Pinpoint the cell where the given text exists, returning its [X, Y] midpoint coordinate. 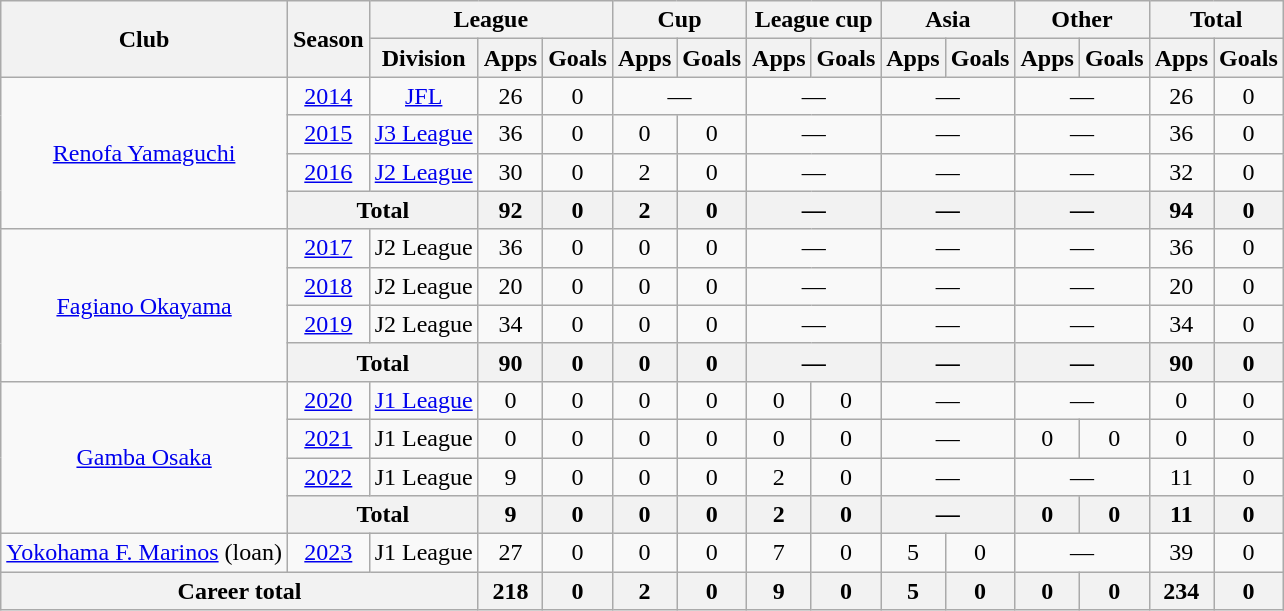
Asia [948, 20]
Cup [679, 20]
2020 [328, 400]
Season [328, 39]
2017 [328, 248]
Division [424, 58]
2021 [328, 438]
92 [510, 210]
94 [1181, 210]
JFL [424, 96]
League cup [814, 20]
Fagiano Okayama [144, 305]
32 [1181, 172]
Gamba Osaka [144, 457]
234 [1181, 591]
30 [510, 172]
Renofa Yamaguchi [144, 153]
2023 [328, 553]
J3 League [424, 134]
2022 [328, 477]
7 [779, 553]
2016 [328, 172]
2018 [328, 286]
Other [1082, 20]
2019 [328, 324]
League [490, 20]
218 [510, 591]
39 [1181, 553]
27 [510, 553]
2015 [328, 134]
Yokohama F. Marinos (loan) [144, 553]
2014 [328, 96]
Club [144, 39]
Career total [240, 591]
